Determine the [X, Y] coordinate at the center of the cell enclosing the given text.  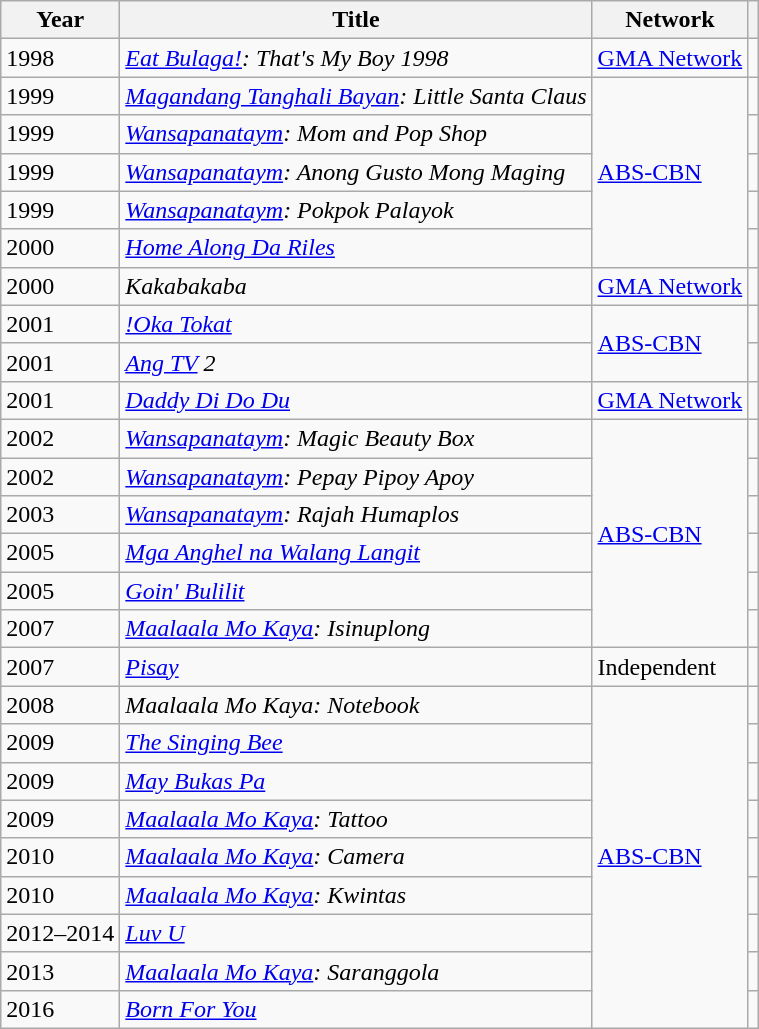
Magandang Tanghali Bayan: Little Santa Claus [356, 96]
Luv U [356, 933]
2003 [60, 515]
Daddy Di Do Du [356, 400]
Born For You [356, 1009]
Maalaala Mo Kaya: Isinuplong [356, 629]
Network [670, 20]
2016 [60, 1009]
Wansapanataym: Pokpok Palayok [356, 210]
Wansapanataym: Pepay Pipoy Apoy [356, 477]
Maalaala Mo Kaya: Camera [356, 857]
The Singing Bee [356, 743]
Title [356, 20]
Independent [670, 667]
Pisay [356, 667]
Year [60, 20]
2013 [60, 971]
1998 [60, 58]
Maalaala Mo Kaya: Notebook [356, 705]
Wansapanataym: Mom and Pop Shop [356, 134]
Ang TV 2 [356, 362]
Eat Bulaga!: That's My Boy 1998 [356, 58]
Wansapanataym: Magic Beauty Box [356, 438]
Maalaala Mo Kaya: Kwintas [356, 895]
Goin' Bulilit [356, 591]
2008 [60, 705]
2012–2014 [60, 933]
Kakabakaba [356, 286]
Home Along Da Riles [356, 248]
Maalaala Mo Kaya: Saranggola [356, 971]
May Bukas Pa [356, 781]
Wansapanataym: Anong Gusto Mong Maging [356, 172]
Maalaala Mo Kaya: Tattoo [356, 819]
Wansapanataym: Rajah Humaplos [356, 515]
!Oka Tokat [356, 324]
Mga Anghel na Walang Langit [356, 553]
